Search for the cell housing the specified text and yield its (x, y) center coordinate. 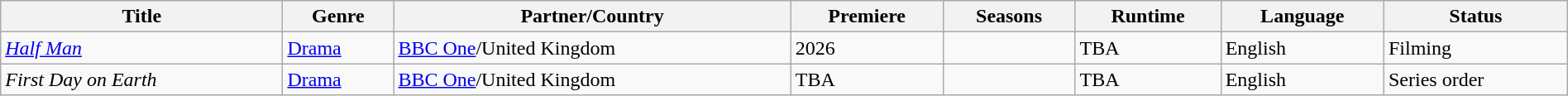
Runtime (1148, 17)
Language (1302, 17)
Genre (338, 17)
Half Man (142, 48)
2026 (867, 48)
Premiere (867, 17)
Series order (1475, 79)
Status (1475, 17)
Seasons (1009, 17)
Title (142, 17)
First Day on Earth (142, 79)
Partner/Country (592, 17)
Filming (1475, 48)
